Determine the [X, Y] coordinate at the center of the cell enclosing the given text.  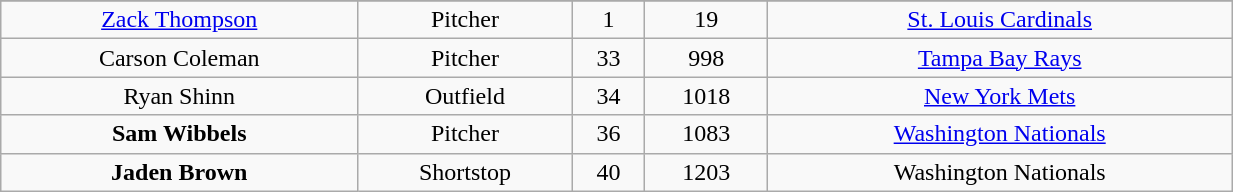
1018 [706, 96]
40 [608, 172]
1203 [706, 172]
33 [608, 58]
Carson Coleman [180, 58]
Jaden Brown [180, 172]
36 [608, 134]
Ryan Shinn [180, 96]
Zack Thompson [180, 20]
New York Mets [1000, 96]
34 [608, 96]
19 [706, 20]
Sam Wibbels [180, 134]
St. Louis Cardinals [1000, 20]
Tampa Bay Rays [1000, 58]
Shortstop [465, 172]
1083 [706, 134]
1 [608, 20]
Outfield [465, 96]
998 [706, 58]
